For the text-containing cell, return its midpoint in [X, Y] coordinate format. 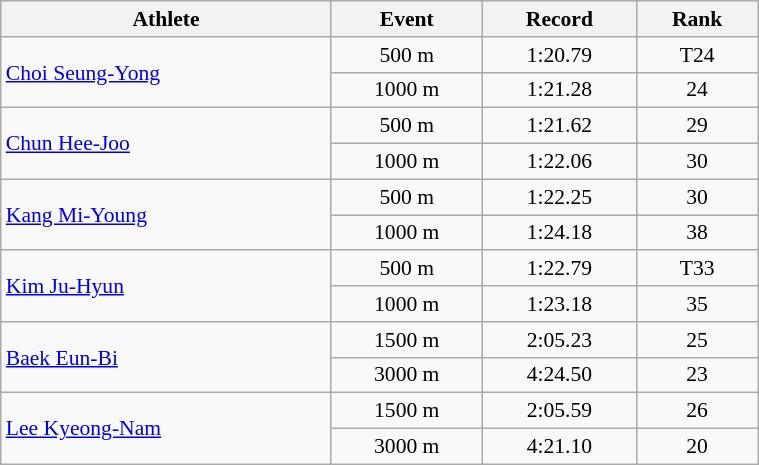
23 [698, 375]
26 [698, 411]
4:24.50 [559, 375]
Choi Seung-Yong [166, 72]
38 [698, 233]
20 [698, 447]
1:22.06 [559, 162]
1:23.18 [559, 304]
Baek Eun-Bi [166, 358]
Rank [698, 19]
24 [698, 90]
1:24.18 [559, 233]
Lee Kyeong-Nam [166, 428]
1:21.28 [559, 90]
Record [559, 19]
Event [406, 19]
T24 [698, 55]
2:05.59 [559, 411]
1:20.79 [559, 55]
1:22.25 [559, 197]
4:21.10 [559, 447]
Chun Hee-Joo [166, 144]
1:22.79 [559, 269]
Kang Mi-Young [166, 214]
1:21.62 [559, 126]
Kim Ju-Hyun [166, 286]
29 [698, 126]
25 [698, 340]
35 [698, 304]
T33 [698, 269]
2:05.23 [559, 340]
Athlete [166, 19]
